Provide the (X, Y) coordinate of the cell's center where the given text is located.  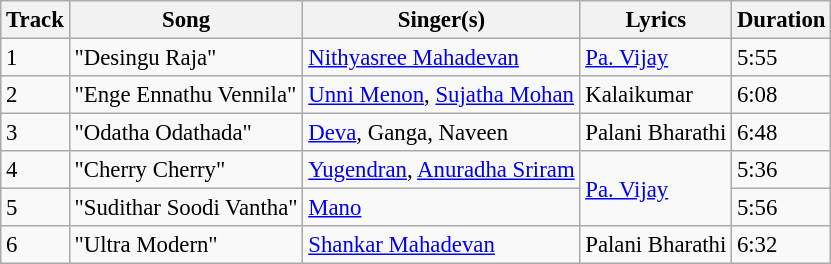
"Cherry Cherry" (186, 170)
6 (35, 245)
"Ultra Modern" (186, 245)
3 (35, 133)
Lyrics (656, 20)
6:48 (782, 133)
Nithyasree Mahadevan (442, 58)
Unni Menon, Sujatha Mohan (442, 95)
Shankar Mahadevan (442, 245)
4 (35, 170)
Song (186, 20)
Kalaikumar (656, 95)
5 (35, 208)
"Odatha Odathada" (186, 133)
Track (35, 20)
1 (35, 58)
5:55 (782, 58)
Deva, Ganga, Naveen (442, 133)
6:08 (782, 95)
Singer(s) (442, 20)
5:36 (782, 170)
"Sudithar Soodi Vantha" (186, 208)
Duration (782, 20)
6:32 (782, 245)
Yugendran, Anuradha Sriram (442, 170)
"Enge Ennathu Vennila" (186, 95)
"Desingu Raja" (186, 58)
5:56 (782, 208)
2 (35, 95)
Mano (442, 208)
